Provide the [x, y] coordinate of the cell's center where the given text is located.  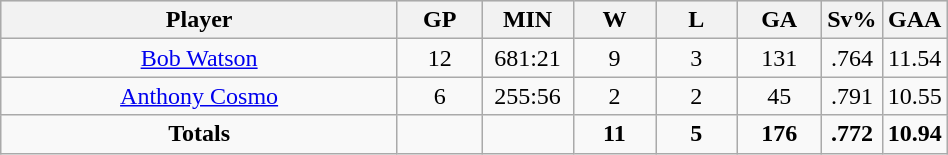
GA [780, 20]
12 [439, 58]
.791 [852, 96]
Bob Watson [200, 58]
MIN [528, 20]
Player [200, 20]
10.55 [914, 96]
Sv% [852, 20]
6 [439, 96]
131 [780, 58]
3 [696, 58]
L [696, 20]
GAA [914, 20]
5 [696, 134]
GP [439, 20]
Totals [200, 134]
W [614, 20]
10.94 [914, 134]
11.54 [914, 58]
.764 [852, 58]
255:56 [528, 96]
176 [780, 134]
.772 [852, 134]
Anthony Cosmo [200, 96]
11 [614, 134]
9 [614, 58]
681:21 [528, 58]
45 [780, 96]
